Return (x, y) of the center of cell containing provided text 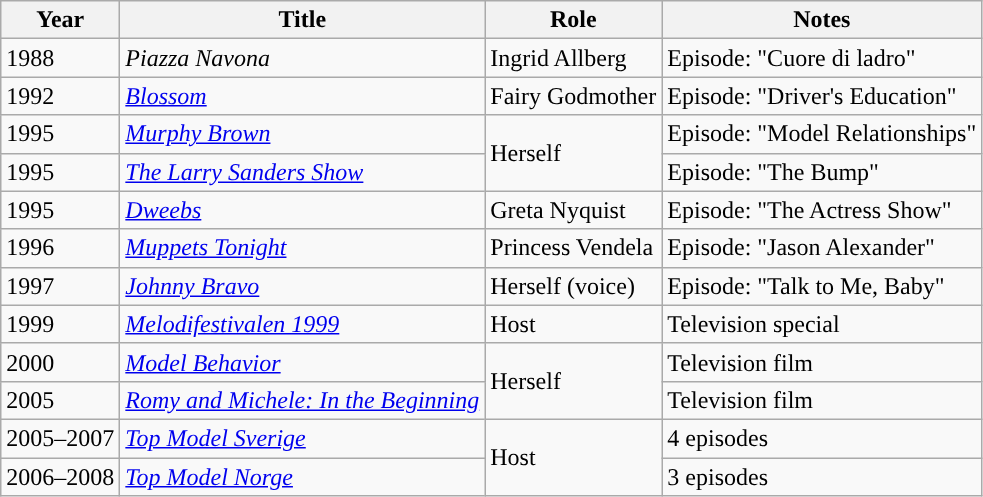
2005–2007 (60, 438)
2006–2008 (60, 477)
4 episodes (822, 438)
Melodifestivalen 1999 (302, 324)
Episode: "Model Relationships" (822, 134)
2005 (60, 400)
Episode: "The Bump" (822, 172)
Ingrid Allberg (574, 58)
Episode: "Cuore di ladro" (822, 58)
Top Model Sverige (302, 438)
Notes (822, 20)
1996 (60, 248)
Johnny Bravo (302, 286)
Episode: "Driver's Education" (822, 96)
Princess Vendela (574, 248)
1999 (60, 324)
Blossom (302, 96)
Title (302, 20)
Role (574, 20)
Top Model Norge (302, 477)
Romy and Michele: In the Beginning (302, 400)
1988 (60, 58)
Herself (voice) (574, 286)
Television special (822, 324)
3 episodes (822, 477)
The Larry Sanders Show (302, 172)
Episode: "Jason Alexander" (822, 248)
Fairy Godmother (574, 96)
1997 (60, 286)
2000 (60, 362)
Dweebs (302, 210)
Murphy Brown (302, 134)
Year (60, 20)
Episode: "Talk to Me, Baby" (822, 286)
Episode: "The Actress Show" (822, 210)
1992 (60, 96)
Model Behavior (302, 362)
Muppets Tonight (302, 248)
Greta Nyquist (574, 210)
Piazza Navona (302, 58)
